For the text-containing cell, return its midpoint in (x, y) coordinate format. 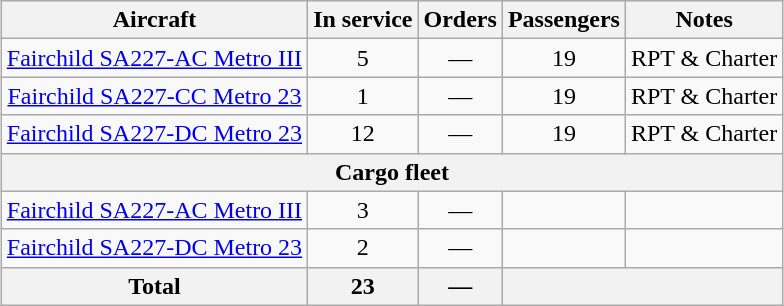
2 (363, 248)
12 (363, 134)
Cargo fleet (392, 172)
1 (363, 96)
In service (363, 20)
5 (363, 58)
Aircraft (154, 20)
Orders (460, 20)
Fairchild SA227-CC Metro 23 (154, 96)
Total (154, 286)
23 (363, 286)
Notes (704, 20)
Passengers (564, 20)
3 (363, 210)
